Extract the (x, y) coordinate from the center of the cell holding the provided text.  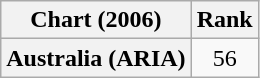
Australia (ARIA) (96, 58)
56 (224, 58)
Chart (2006) (96, 20)
Rank (224, 20)
